For the text-containing cell, return its midpoint in (X, Y) coordinate format. 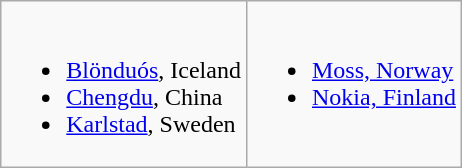
Moss, Norway Nokia, Finland (354, 84)
Blönduós, Iceland Chengdu, China Karlstad, Sweden (124, 84)
